Locate the cell with the specified text and output its (X, Y) center coordinate. 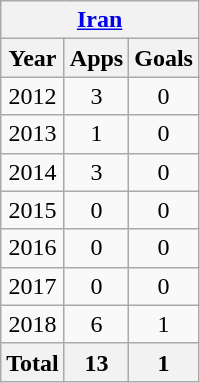
2012 (33, 96)
Year (33, 58)
2015 (33, 210)
Total (33, 362)
2013 (33, 134)
Iran (100, 20)
Apps (96, 58)
2017 (33, 286)
6 (96, 324)
2014 (33, 172)
2016 (33, 248)
Goals (164, 58)
13 (96, 362)
2018 (33, 324)
